For the text-containing cell, return its midpoint in (X, Y) coordinate format. 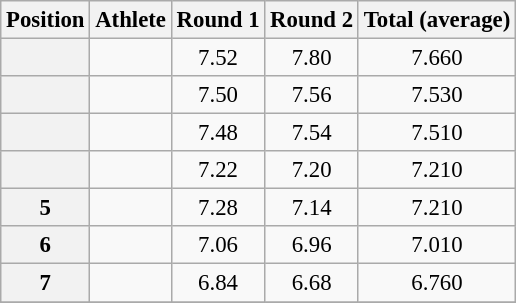
7.28 (218, 208)
7.20 (312, 170)
7.510 (436, 133)
7.80 (312, 58)
7.54 (312, 133)
6.68 (312, 283)
7.52 (218, 58)
Position (46, 20)
7 (46, 283)
7.660 (436, 58)
6 (46, 245)
7.010 (436, 245)
7.22 (218, 170)
7.48 (218, 133)
7.530 (436, 95)
7.56 (312, 95)
7.14 (312, 208)
Total (average) (436, 20)
7.50 (218, 95)
6.760 (436, 283)
5 (46, 208)
6.96 (312, 245)
Round 1 (218, 20)
6.84 (218, 283)
7.06 (218, 245)
Round 2 (312, 20)
Athlete (130, 20)
